From the cell containing the given text, extract its center point as [X, Y] coordinate. 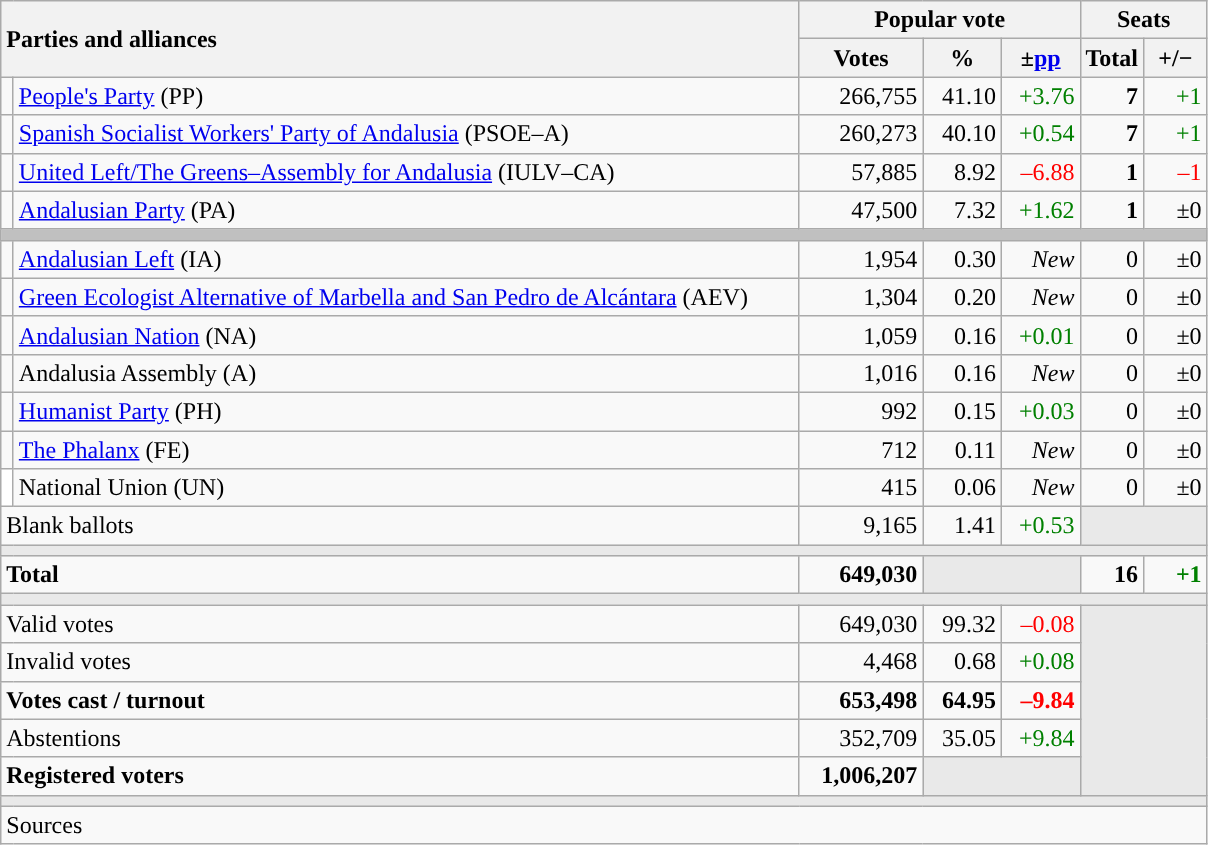
260,273 [861, 134]
+0.01 [1040, 335]
The Phalanx (FE) [406, 449]
Parties and alliances [400, 39]
35.05 [962, 738]
Andalusian Nation (NA) [406, 335]
Andalusian Left (IA) [406, 259]
1.41 [962, 526]
Abstentions [400, 738]
United Left/The Greens–Assembly for Andalusia (IULV–CA) [406, 172]
Humanist Party (PH) [406, 411]
+9.84 [1040, 738]
+0.08 [1040, 662]
–6.88 [1040, 172]
266,755 [861, 96]
+1.62 [1040, 210]
1,954 [861, 259]
7.32 [962, 210]
Invalid votes [400, 662]
Popular vote [940, 20]
40.10 [962, 134]
% [962, 58]
57,885 [861, 172]
47,500 [861, 210]
9,165 [861, 526]
0.68 [962, 662]
Votes [861, 58]
+0.54 [1040, 134]
+0.03 [1040, 411]
–1 [1176, 172]
Votes cast / turnout [400, 700]
Sources [604, 825]
Blank ballots [400, 526]
0.20 [962, 297]
Valid votes [400, 624]
Green Ecologist Alternative of Marbella and San Pedro de Alcántara (AEV) [406, 297]
–0.08 [1040, 624]
653,498 [861, 700]
–9.84 [1040, 700]
0.15 [962, 411]
National Union (UN) [406, 488]
+0.53 [1040, 526]
992 [861, 411]
0.11 [962, 449]
1,006,207 [861, 776]
16 [1112, 575]
352,709 [861, 738]
Andalusian Party (PA) [406, 210]
Andalusia Assembly (A) [406, 373]
Registered voters [400, 776]
64.95 [962, 700]
+/− [1176, 58]
0.06 [962, 488]
People's Party (PP) [406, 96]
712 [861, 449]
Seats [1144, 20]
4,468 [861, 662]
8.92 [962, 172]
Spanish Socialist Workers' Party of Andalusia (PSOE–A) [406, 134]
+3.76 [1040, 96]
±pp [1040, 58]
1,059 [861, 335]
1,304 [861, 297]
415 [861, 488]
99.32 [962, 624]
41.10 [962, 96]
0.30 [962, 259]
1,016 [861, 373]
